Provide the (X, Y) coordinate of the cell's center where the given text is located.  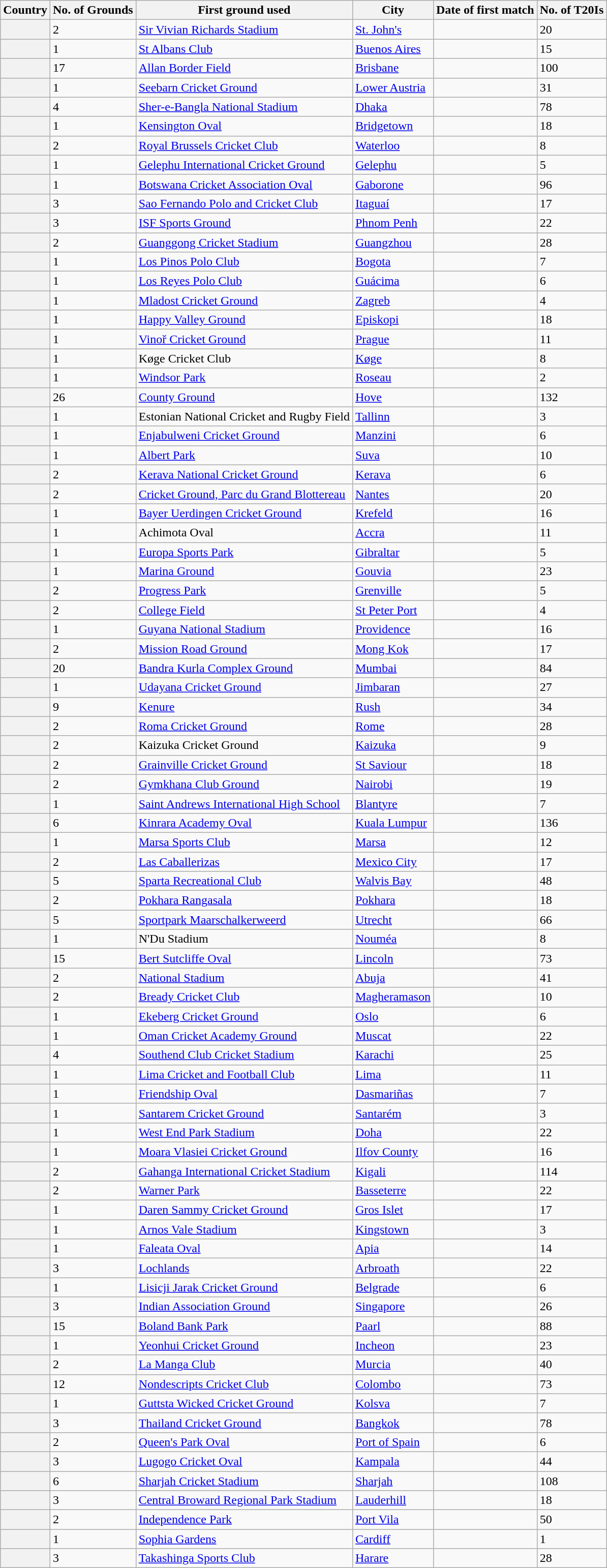
Mladost Cricket Ground (244, 300)
Santarem Cricket Ground (244, 1113)
Botswana Cricket Association Oval (244, 184)
Kingstown (392, 1229)
100 (571, 68)
Ilfov County (392, 1152)
City (392, 10)
Friendship Oval (244, 1094)
Kensington Oval (244, 126)
Southend Club Cricket Stadium (244, 1055)
ISF Sports Ground (244, 223)
Sir Vivian Richards Stadium (244, 29)
14 (571, 1249)
Lochlands (244, 1268)
Sao Fernando Polo and Cricket Club (244, 203)
Progress Park (244, 591)
Royal Brussels Cricket Club (244, 145)
136 (571, 823)
Boland Bank Park (244, 1326)
Enjabulweni Cricket Ground (244, 436)
Kenure (244, 707)
Gros Islet (392, 1210)
Bert Sutcliffe Oval (244, 958)
West End Park Stadium (244, 1132)
Muscat (392, 1036)
Kaizuka (392, 745)
Bandra Kurla Complex Ground (244, 668)
Lauderhill (392, 1500)
College Field (244, 610)
St. John's (392, 29)
Vinoř Cricket Ground (244, 339)
Rush (392, 707)
Port of Spain (392, 1442)
Lima Cricket and Football Club (244, 1074)
Sportpark Maarschalkerweerd (244, 920)
Suva (392, 455)
Achimota Oval (244, 532)
Apia (392, 1249)
Nantes (392, 494)
Marsa (392, 842)
108 (571, 1481)
Paarl (392, 1326)
Sparta Recreational Club (244, 881)
Kuala Lumpur (392, 823)
Oman Cricket Academy Ground (244, 1036)
Hove (392, 397)
Bayer Uerdingen Cricket Ground (244, 513)
Windsor Park (244, 378)
Kampala (392, 1461)
Cricket Ground, Parc du Grand Blottereau (244, 494)
Itaguaí (392, 203)
First ground used (244, 10)
Episkopi (392, 320)
Roseau (392, 378)
114 (571, 1171)
Sher-e-Bangla National Stadium (244, 107)
Belgrade (392, 1287)
Saint Andrews International High School (244, 803)
Bridgetown (392, 126)
27 (571, 687)
Nouméa (392, 939)
Daren Sammy Cricket Ground (244, 1210)
Accra (392, 532)
Mong Kok (392, 649)
Country (25, 10)
Lincoln (392, 958)
Marsa Sports Club (244, 842)
Brisbane (392, 68)
Guttsta Wicked Cricket Ground (244, 1403)
Zagreb (392, 300)
Bogota (392, 262)
Kerava (392, 474)
Jimbaran (392, 687)
Lisicji Jarak Cricket Ground (244, 1287)
Grenville (392, 591)
Bready Cricket Club (244, 997)
Guyana National Stadium (244, 629)
Estonian National Cricket and Rugby Field (244, 416)
National Stadium (244, 978)
Allan Border Field (244, 68)
Mexico City (392, 862)
No. of Grounds (93, 10)
Gaborone (392, 184)
84 (571, 668)
Cardiff (392, 1539)
48 (571, 881)
Ekeberg Cricket Ground (244, 1016)
Buenos Aires (392, 49)
41 (571, 978)
Kigali (392, 1171)
Guangzhou (392, 243)
St Albans Club (244, 49)
Thailand Cricket Ground (244, 1423)
Moara Vlasiei Cricket Ground (244, 1152)
Lower Austria (392, 87)
Gymkhana Club Ground (244, 784)
Grainville Cricket Ground (244, 765)
Incheon (392, 1345)
Mission Road Ground (244, 649)
Mumbai (392, 668)
Magheramason (392, 997)
Oslo (392, 1016)
34 (571, 707)
Central Broward Regional Park Stadium (244, 1500)
Phnom Penh (392, 223)
Tallinn (392, 416)
Colombo (392, 1384)
66 (571, 920)
Indian Association Ground (244, 1307)
Los Reyes Polo Club (244, 281)
Los Pinos Polo Club (244, 262)
Providence (392, 629)
N'Du Stadium (244, 939)
Walvis Bay (392, 881)
Port Vila (392, 1520)
Guanggong Cricket Stadium (244, 243)
Queen's Park Oval (244, 1442)
Dhaka (392, 107)
Bangkok (392, 1423)
25 (571, 1055)
Waterloo (392, 145)
Pokhara (392, 900)
Kolsva (392, 1403)
Prague (392, 339)
Singapore (392, 1307)
19 (571, 784)
31 (571, 87)
Blantyre (392, 803)
88 (571, 1326)
Manzini (392, 436)
Basseterre (392, 1191)
Arnos Vale Stadium (244, 1229)
Murcia (392, 1365)
44 (571, 1461)
50 (571, 1520)
Gahanga International Cricket Stadium (244, 1171)
Gouvia (392, 571)
Seebarn Cricket Ground (244, 87)
Takashinga Sports Club (244, 1558)
Gelephu International Cricket Ground (244, 165)
Happy Valley Ground (244, 320)
Kinrara Academy Oval (244, 823)
Rome (392, 726)
Karachi (392, 1055)
Yeonhui Cricket Ground (244, 1345)
Gelephu (392, 165)
Albert Park (244, 455)
Marina Ground (244, 571)
Udayana Cricket Ground (244, 687)
Santarém (392, 1113)
Independence Park (244, 1520)
Lima (392, 1074)
St Saviour (392, 765)
Roma Cricket Ground (244, 726)
Utrecht (392, 920)
Guácima (392, 281)
Køge (392, 358)
Warner Park (244, 1191)
Nondescripts Cricket Club (244, 1384)
Abuja (392, 978)
Lugogo Cricket Oval (244, 1461)
Date of first match (485, 10)
Harare (392, 1558)
Nairobi (392, 784)
Dasmariñas (392, 1094)
40 (571, 1365)
Pokhara Rangasala (244, 900)
Europa Sports Park (244, 552)
La Manga Club (244, 1365)
Krefeld (392, 513)
St Peter Port (392, 610)
Sharjah Cricket Stadium (244, 1481)
Køge Cricket Club (244, 358)
Gibraltar (392, 552)
County Ground (244, 397)
Sharjah (392, 1481)
No. of T20Is (571, 10)
Sophia Gardens (244, 1539)
Faleata Oval (244, 1249)
Arbroath (392, 1268)
Kaizuka Cricket Ground (244, 745)
Kerava National Cricket Ground (244, 474)
Doha (392, 1132)
96 (571, 184)
Las Caballerizas (244, 862)
132 (571, 397)
